Determine the (X, Y) coordinate at the center of the cell enclosing the given text.  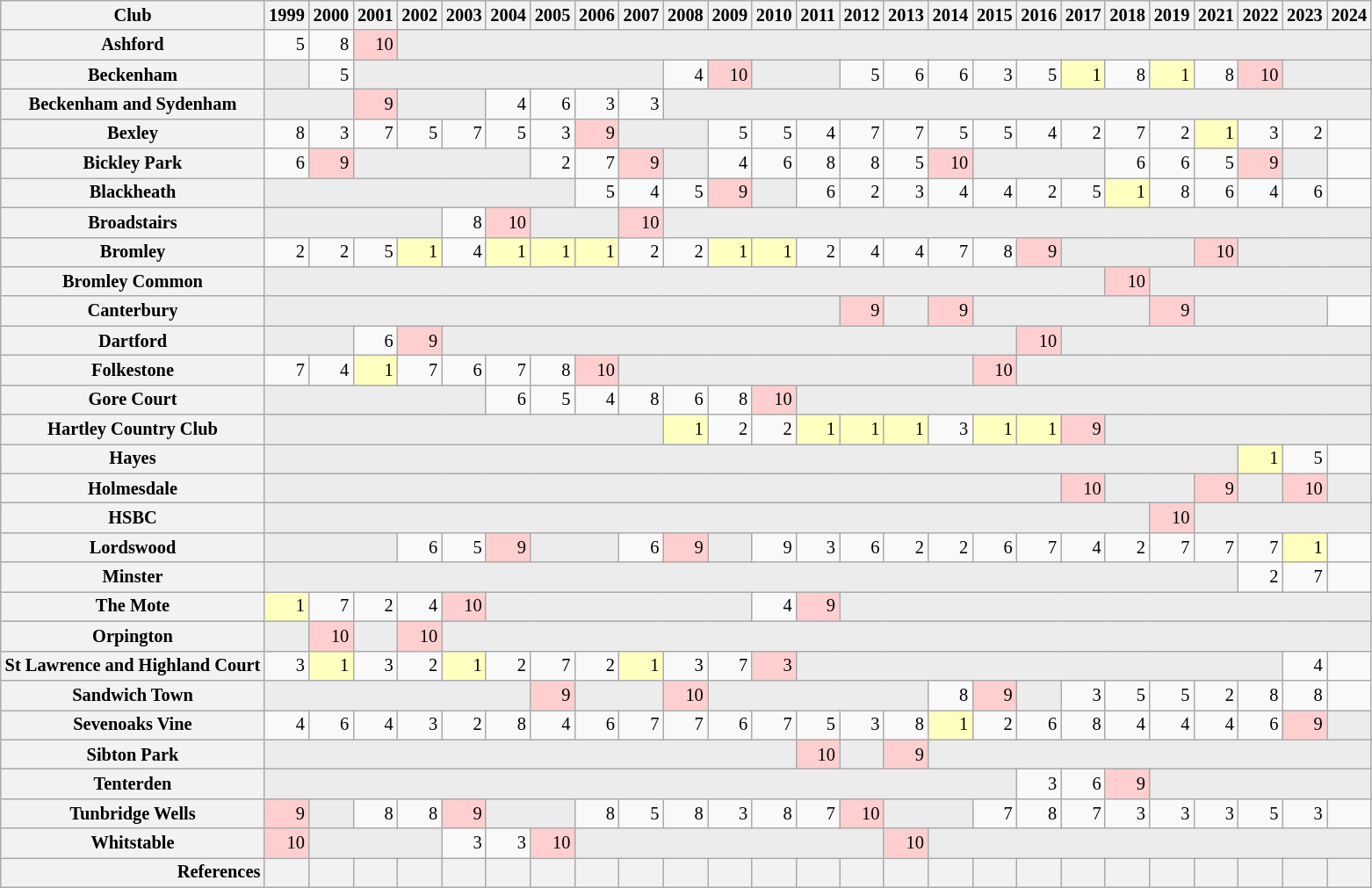
Folkestone (133, 370)
2005 (552, 15)
2002 (420, 15)
2013 (906, 15)
The Mote (133, 606)
Dartford (133, 341)
1999 (286, 15)
Gore Court (133, 400)
2007 (641, 15)
2022 (1260, 15)
St Lawrence and Highland Court (133, 666)
2014 (950, 15)
2001 (375, 15)
Minster (133, 577)
Broadstairs (133, 222)
2021 (1216, 15)
2010 (774, 15)
2011 (817, 15)
Tunbridge Wells (133, 813)
2000 (331, 15)
2024 (1349, 15)
Whitstable (133, 843)
2012 (862, 15)
Orpington (133, 636)
Tenterden (133, 783)
2023 (1304, 15)
Canterbury (133, 311)
2004 (508, 15)
Club (133, 15)
Sevenoaks Vine (133, 725)
2006 (596, 15)
Hayes (133, 458)
Lordswood (133, 547)
2016 (1039, 15)
Sibton Park (133, 754)
Beckenham (133, 75)
2019 (1172, 15)
Hartley Country Club (133, 430)
Blackheath (133, 192)
Sandwich Town (133, 695)
2009 (730, 15)
2003 (464, 15)
Bickley Park (133, 163)
HSBC (133, 517)
Holmesdale (133, 488)
Beckenham and Sydenham (133, 104)
2018 (1127, 15)
2015 (994, 15)
Bromley (133, 252)
2017 (1083, 15)
2008 (685, 15)
Bromley Common (133, 281)
Ashford (133, 45)
Bexley (133, 134)
References (133, 872)
